Extract the [X, Y] coordinate from the center of the cell holding the provided text.  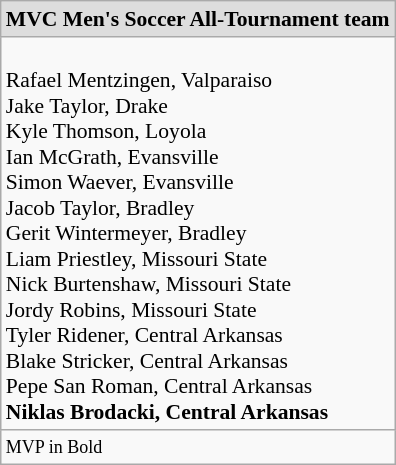
MVC Men's Soccer All-Tournament team [198, 19]
MVP in Bold [198, 447]
